Identify which cell holds the provided text, then report its [X, Y] central coordinate. 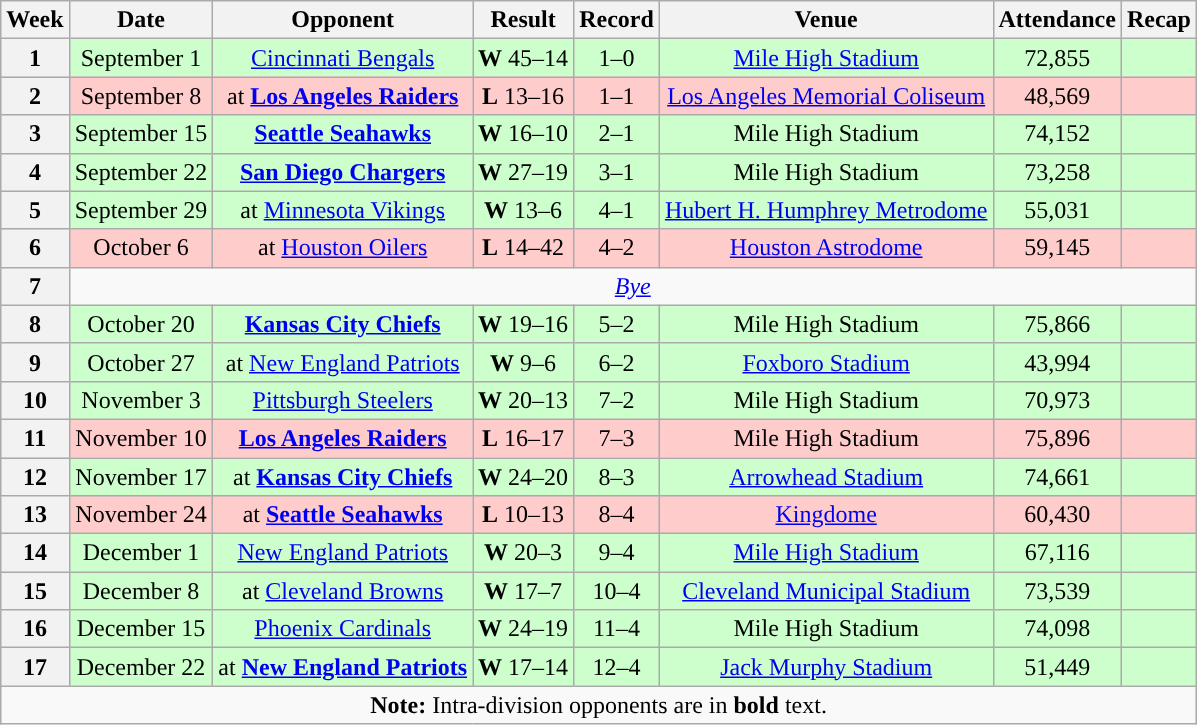
1–0 [617, 58]
9–4 [617, 553]
Los Angeles Memorial Coliseum [826, 96]
15 [35, 591]
L 14–42 [524, 248]
3–1 [617, 172]
Opponent [343, 20]
75,866 [1057, 324]
74,098 [1057, 629]
51,449 [1057, 667]
55,031 [1057, 210]
W 19–16 [524, 324]
Kingdome [826, 515]
6–2 [617, 362]
November 17 [141, 477]
Attendance [1057, 20]
7 [35, 286]
Kansas City Chiefs [343, 324]
2–1 [617, 134]
1 [35, 58]
San Diego Chargers [343, 172]
Seattle Seahawks [343, 134]
W 16–10 [524, 134]
December 1 [141, 553]
13 [35, 515]
11–4 [617, 629]
W 17–7 [524, 591]
October 27 [141, 362]
at Cleveland Browns [343, 591]
16 [35, 629]
5–2 [617, 324]
Arrowhead Stadium [826, 477]
Phoenix Cardinals [343, 629]
7–3 [617, 438]
L 10–13 [524, 515]
New England Patriots [343, 553]
W 27–19 [524, 172]
Cleveland Municipal Stadium [826, 591]
W 17–14 [524, 667]
at Los Angeles Raiders [343, 96]
Record [617, 20]
60,430 [1057, 515]
December 8 [141, 591]
W 24–20 [524, 477]
at Minnesota Vikings [343, 210]
7–2 [617, 400]
Cincinnati Bengals [343, 58]
59,145 [1057, 248]
6 [35, 248]
75,896 [1057, 438]
September 22 [141, 172]
November 3 [141, 400]
74,152 [1057, 134]
September 29 [141, 210]
at Houston Oilers [343, 248]
73,539 [1057, 591]
Pittsburgh Steelers [343, 400]
14 [35, 553]
5 [35, 210]
Foxboro Stadium [826, 362]
Hubert H. Humphrey Metrodome [826, 210]
73,258 [1057, 172]
70,973 [1057, 400]
L 16–17 [524, 438]
at Seattle Seahawks [343, 515]
W 45–14 [524, 58]
8–4 [617, 515]
Note: Intra-division opponents are in bold text. [599, 705]
September 8 [141, 96]
11 [35, 438]
2 [35, 96]
8 [35, 324]
W 20–3 [524, 553]
1–1 [617, 96]
Houston Astrodome [826, 248]
48,569 [1057, 96]
October 20 [141, 324]
W 20–13 [524, 400]
12 [35, 477]
12–4 [617, 667]
Recap [1158, 20]
September 1 [141, 58]
4–2 [617, 248]
10 [35, 400]
9 [35, 362]
74,661 [1057, 477]
December 22 [141, 667]
Venue [826, 20]
72,855 [1057, 58]
Result [524, 20]
17 [35, 667]
Date [141, 20]
W 24–19 [524, 629]
Los Angeles Raiders [343, 438]
Week [35, 20]
Jack Murphy Stadium [826, 667]
November 24 [141, 515]
8–3 [617, 477]
4–1 [617, 210]
L 13–16 [524, 96]
September 15 [141, 134]
Bye [632, 286]
December 15 [141, 629]
W 13–6 [524, 210]
at Kansas City Chiefs [343, 477]
10–4 [617, 591]
43,994 [1057, 362]
October 6 [141, 248]
W 9–6 [524, 362]
67,116 [1057, 553]
November 10 [141, 438]
3 [35, 134]
4 [35, 172]
